For the text-containing cell, return its midpoint in [x, y] coordinate format. 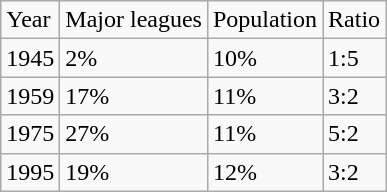
1:5 [354, 58]
1975 [30, 134]
19% [134, 172]
10% [264, 58]
Year [30, 20]
12% [264, 172]
Population [264, 20]
27% [134, 134]
17% [134, 96]
Major leagues [134, 20]
Ratio [354, 20]
1959 [30, 96]
1995 [30, 172]
1945 [30, 58]
2% [134, 58]
5:2 [354, 134]
